Detect which cell encompasses the target text, then output its [X, Y] center coordinate. 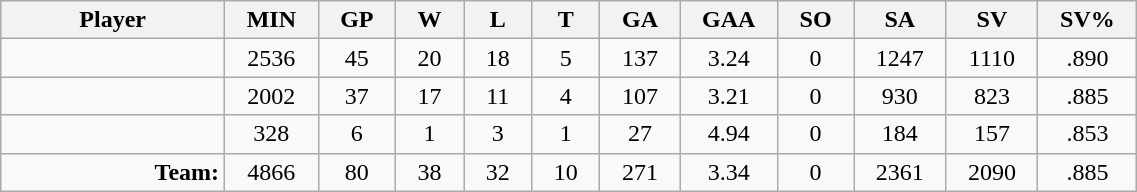
11 [498, 96]
823 [992, 96]
1110 [992, 58]
2002 [272, 96]
GAA [728, 20]
107 [640, 96]
3 [498, 134]
38 [430, 172]
.890 [1088, 58]
37 [356, 96]
271 [640, 172]
80 [356, 172]
W [430, 20]
4 [566, 96]
GP [356, 20]
27 [640, 134]
Player [113, 20]
3.21 [728, 96]
137 [640, 58]
17 [430, 96]
4866 [272, 172]
.853 [1088, 134]
6 [356, 134]
3.24 [728, 58]
SO [816, 20]
930 [900, 96]
2536 [272, 58]
157 [992, 134]
2090 [992, 172]
5 [566, 58]
10 [566, 172]
GA [640, 20]
328 [272, 134]
20 [430, 58]
MIN [272, 20]
4.94 [728, 134]
Team: [113, 172]
18 [498, 58]
3.34 [728, 172]
1247 [900, 58]
L [498, 20]
2361 [900, 172]
45 [356, 58]
184 [900, 134]
T [566, 20]
SV% [1088, 20]
SV [992, 20]
SA [900, 20]
32 [498, 172]
